Identify which cell holds the provided text, then report its (X, Y) central coordinate. 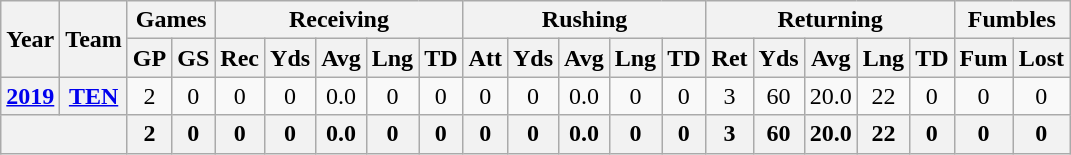
TEN (94, 96)
Receiving (339, 20)
Lost (1041, 58)
Fum (984, 58)
Returning (830, 20)
Rushing (584, 20)
Rec (240, 58)
Team (94, 39)
Att (485, 58)
GS (194, 58)
GP (149, 58)
Games (170, 20)
Year (30, 39)
2019 (30, 96)
Ret (730, 58)
Fumbles (1012, 20)
